Pinpoint the cell where the given text exists, returning its [X, Y] midpoint coordinate. 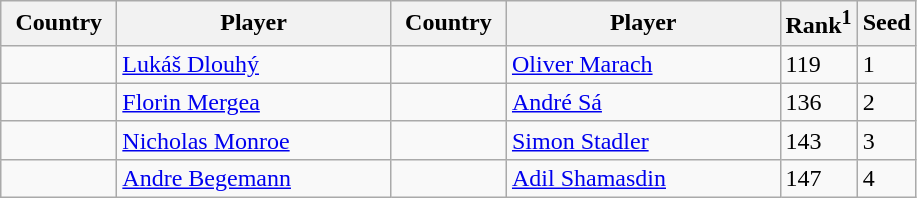
Florin Mergea [254, 102]
Adil Shamasdin [643, 178]
Nicholas Monroe [254, 140]
Andre Begemann [254, 178]
4 [886, 178]
136 [818, 102]
Seed [886, 24]
Simon Stadler [643, 140]
119 [818, 64]
1 [886, 64]
Lukáš Dlouhý [254, 64]
143 [818, 140]
Rank1 [818, 24]
2 [886, 102]
147 [818, 178]
3 [886, 140]
André Sá [643, 102]
Oliver Marach [643, 64]
